Return the (x, y) coordinate for the center point of the cell that contains the specified text.  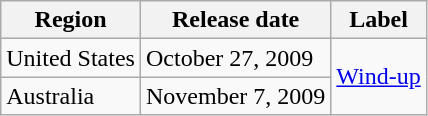
Region (71, 20)
Label (378, 20)
United States (71, 58)
Australia (71, 96)
November 7, 2009 (235, 96)
Wind-up (378, 77)
October 27, 2009 (235, 58)
Release date (235, 20)
